Detect which cell encompasses the target text, then output its [X, Y] center coordinate. 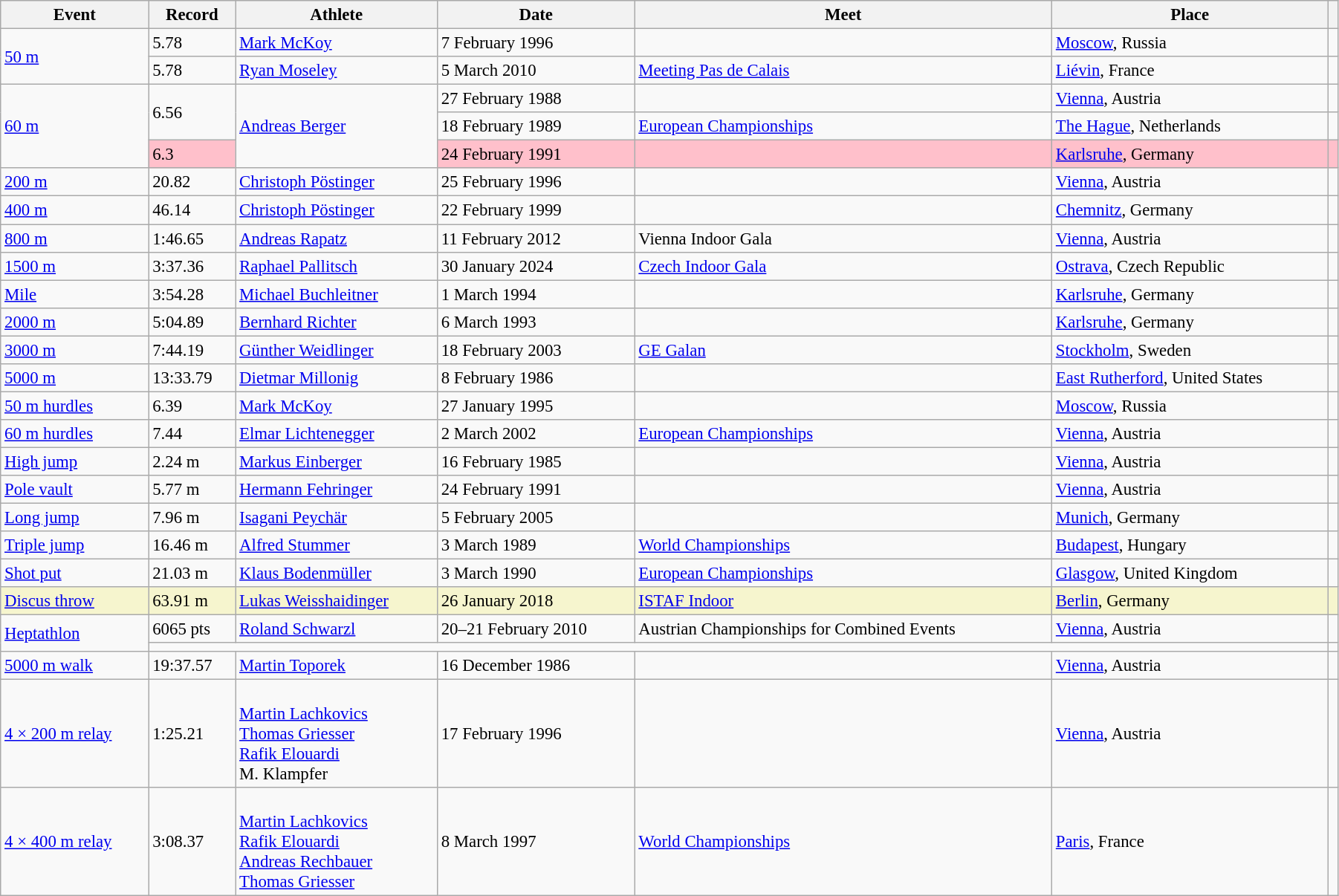
6.56 [192, 113]
6 March 1993 [536, 322]
Hermann Fehringer [337, 490]
Günther Weidlinger [337, 350]
6065 pts [192, 629]
Raphael Pallitsch [337, 266]
8 February 1986 [536, 378]
Martin LachkovicsRafik ElouardiAndreas RechbauerThomas Griesser [337, 841]
Elmar Lichtenegger [337, 434]
Markus Einberger [337, 461]
Stockholm, Sweden [1190, 350]
17 February 1996 [536, 733]
16 February 1985 [536, 461]
60 m [74, 126]
16 December 1986 [536, 665]
26 January 2018 [536, 601]
Andreas Rapatz [337, 238]
Paris, France [1190, 841]
1:46.65 [192, 238]
5000 m [74, 378]
Klaus Bodenmüller [337, 574]
Berlin, Germany [1190, 601]
200 m [74, 182]
Martin LachkovicsThomas GriesserRafik ElouardiM. Klampfer [337, 733]
Mile [74, 294]
Ostrava, Czech Republic [1190, 266]
2 March 2002 [536, 434]
Bernhard Richter [337, 322]
The Hague, Netherlands [1190, 126]
Glasgow, United Kingdom [1190, 574]
Munich, Germany [1190, 518]
5.77 m [192, 490]
3 March 1990 [536, 574]
8 March 1997 [536, 841]
Shot put [74, 574]
20.82 [192, 182]
Meeting Pas de Calais [843, 71]
Lukas Weisshaidinger [337, 601]
Heptathlon [74, 633]
Triple jump [74, 545]
18 February 2003 [536, 350]
7.44 [192, 434]
5 February 2005 [536, 518]
27 February 1988 [536, 99]
18 February 1989 [536, 126]
800 m [74, 238]
3 March 1989 [536, 545]
50 m [74, 56]
7.96 m [192, 518]
Isagani Peychär [337, 518]
Roland Schwarzl [337, 629]
20–21 February 2010 [536, 629]
Chemnitz, Germany [1190, 210]
5 March 2010 [536, 71]
Dietmar Millonig [337, 378]
Date [536, 15]
3000 m [74, 350]
Place [1190, 15]
Austrian Championships for Combined Events [843, 629]
6.3 [192, 155]
Czech Indoor Gala [843, 266]
1:25.21 [192, 733]
Meet [843, 15]
7 February 1996 [536, 43]
Long jump [74, 518]
27 January 1995 [536, 406]
19:37.57 [192, 665]
21.03 m [192, 574]
3:54.28 [192, 294]
Budapest, Hungary [1190, 545]
5000 m walk [74, 665]
East Rutherford, United States [1190, 378]
1 March 1994 [536, 294]
25 February 1996 [536, 182]
ISTAF Indoor [843, 601]
Vienna Indoor Gala [843, 238]
Record [192, 15]
3:37.36 [192, 266]
Michael Buchleitner [337, 294]
22 February 1999 [536, 210]
7:44.19 [192, 350]
Event [74, 15]
11 February 2012 [536, 238]
Liévin, France [1190, 71]
30 January 2024 [536, 266]
Martin Toporek [337, 665]
Ryan Moseley [337, 71]
16.46 m [192, 545]
Athlete [337, 15]
Discus throw [74, 601]
50 m hurdles [74, 406]
Andreas Berger [337, 126]
GE Galan [843, 350]
13:33.79 [192, 378]
63.91 m [192, 601]
400 m [74, 210]
4 × 400 m relay [74, 841]
60 m hurdles [74, 434]
3:08.37 [192, 841]
2000 m [74, 322]
5:04.89 [192, 322]
High jump [74, 461]
Pole vault [74, 490]
6.39 [192, 406]
Alfred Stummer [337, 545]
1500 m [74, 266]
4 × 200 m relay [74, 733]
46.14 [192, 210]
2.24 m [192, 461]
